Locate the cell with the specified text and output its (X, Y) center coordinate. 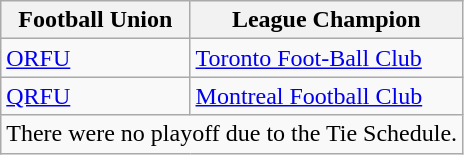
Football Union (96, 20)
QRFU (96, 96)
ORFU (96, 58)
League Champion (326, 20)
There were no playoff due to the Tie Schedule. (232, 134)
Toronto Foot-Ball Club (326, 58)
Montreal Football Club (326, 96)
